Output the (X, Y) coordinate of the center of the cell containing the given text.  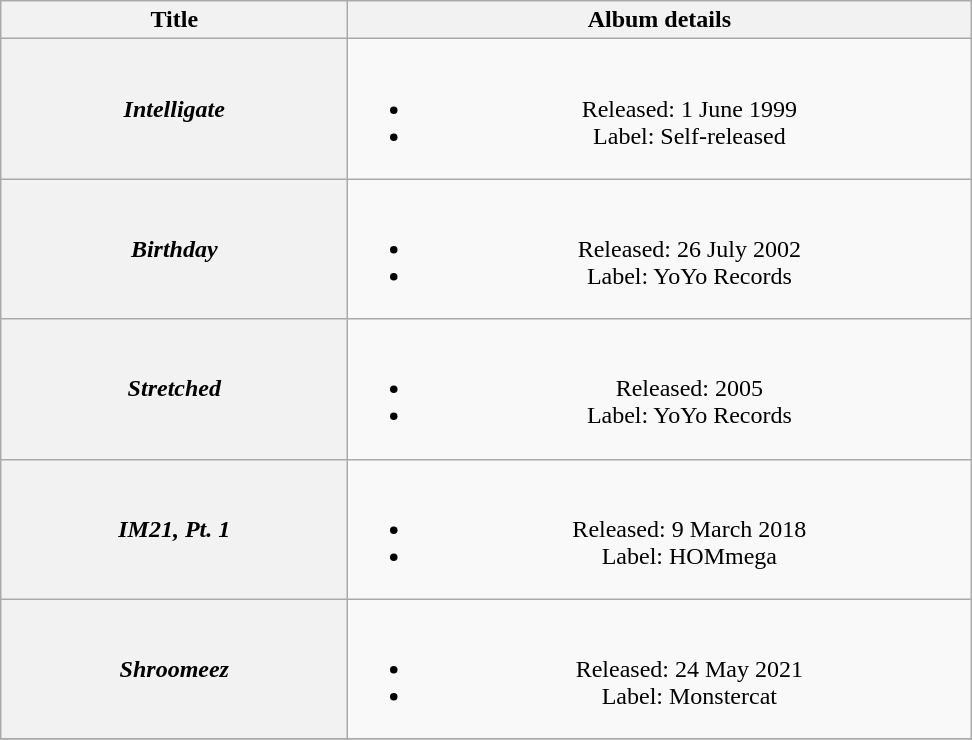
IM21, Pt. 1 (174, 529)
Released: 26 July 2002Label: YoYo Records (660, 249)
Album details (660, 20)
Released: 2005Label: YoYo Records (660, 389)
Birthday (174, 249)
Released: 1 June 1999Label: Self-released (660, 109)
Shroomeez (174, 669)
Released: 24 May 2021Label: Monstercat (660, 669)
Intelligate (174, 109)
Released: 9 March 2018Label: HOMmega (660, 529)
Stretched (174, 389)
Title (174, 20)
